Return [x, y] of the center of cell containing provided text 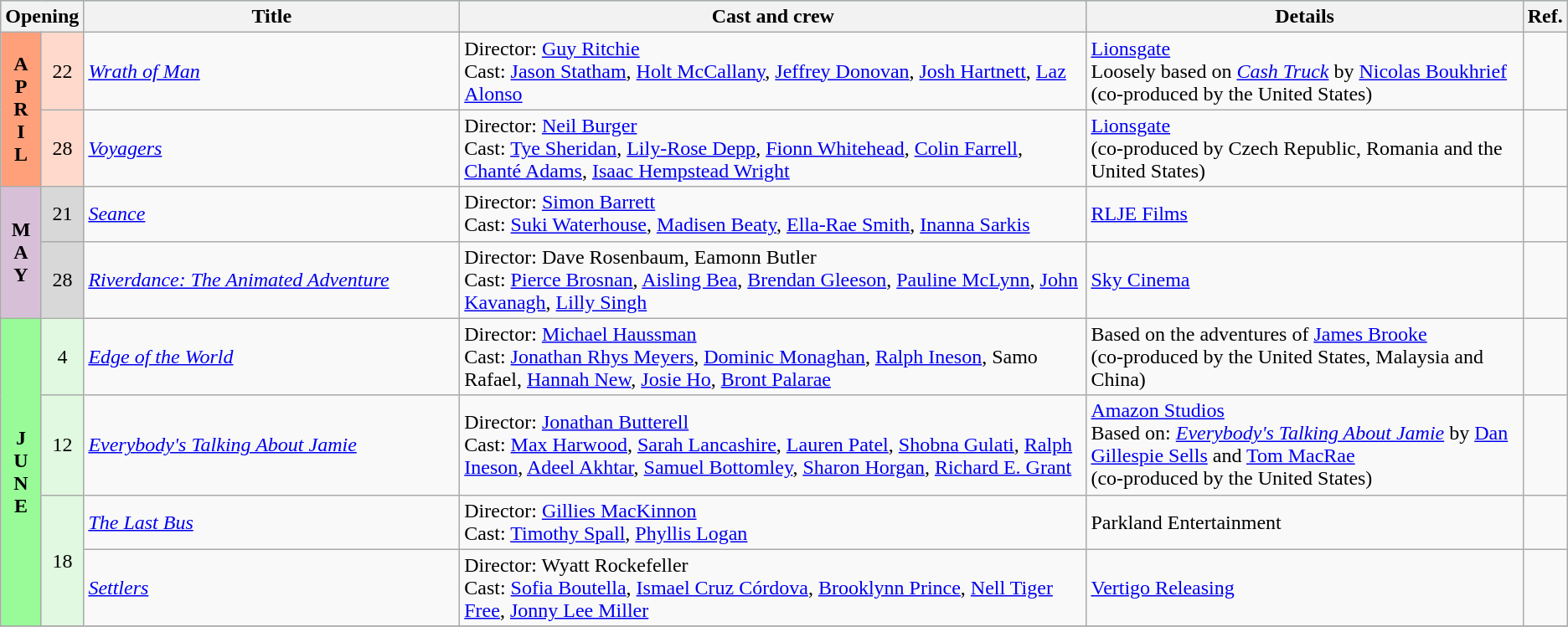
The Last Bus [271, 522]
Lionsgate (co-produced by Czech Republic, Romania and the United States) [1305, 148]
Voyagers [271, 148]
JUNE [22, 472]
Opening [42, 17]
Vertigo Releasing [1305, 588]
RLJE Films [1305, 214]
Director: Gillies MacKinnon Cast: Timothy Spall, Phyllis Logan [773, 522]
21 [62, 214]
Based on the adventures of James Brooke (co-produced by the United States, Malaysia and China) [1305, 357]
Edge of the World [271, 357]
Parkland Entertainment [1305, 522]
Seance [271, 214]
Director: Michael Haussman Cast: Jonathan Rhys Meyers, Dominic Monaghan, Ralph Ineson, Samo Rafael, Hannah New, Josie Ho, Bront Palarae [773, 357]
22 [62, 71]
Director: Wyatt Rockefeller Cast: Sofia Boutella, Ismael Cruz Córdova, Brooklynn Prince, Nell Tiger Free, Jonny Lee Miller [773, 588]
18 [62, 561]
Wrath of Man [271, 71]
Details [1305, 17]
Director: Neil Burger Cast: Tye Sheridan, Lily-Rose Depp, Fionn Whitehead, Colin Farrell, Chanté Adams, Isaac Hempstead Wright [773, 148]
Riverdance: The Animated Adventure [271, 280]
Lionsgate Loosely based on Cash Truck by Nicolas Boukhrief (co-produced by the United States) [1305, 71]
Director: Dave Rosenbaum, Eamonn Butler Cast: Pierce Brosnan, Aisling Bea, Brendan Gleeson, Pauline McLynn, John Kavanagh, Lilly Singh [773, 280]
Settlers [271, 588]
Amazon Studios Based on: Everybody's Talking About Jamie by Dan Gillespie Sells and Tom MacRae (co-produced by the United States) [1305, 445]
Everybody's Talking About Jamie [271, 445]
MAY [22, 253]
Director: Simon Barrett Cast: Suki Waterhouse, Madisen Beaty, Ella-Rae Smith, Inanna Sarkis [773, 214]
12 [62, 445]
4 [62, 357]
Cast and crew [773, 17]
APRIL [22, 110]
Title [271, 17]
Ref. [1545, 17]
Sky Cinema [1305, 280]
Director: Guy Ritchie Cast: Jason Statham, Holt McCallany, Jeffrey Donovan, Josh Hartnett, Laz Alonso [773, 71]
